Determine the (x, y) coordinate at the center of the cell enclosing the given text.  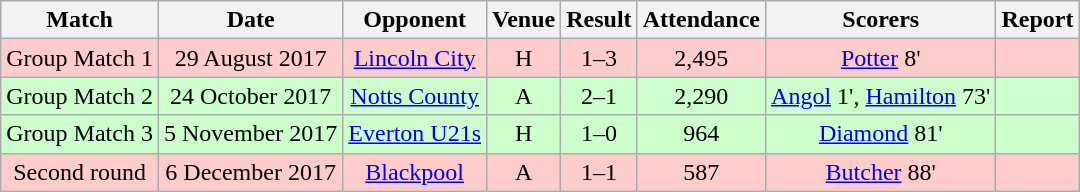
Opponent (415, 20)
1–3 (599, 58)
Group Match 1 (80, 58)
Report (1038, 20)
2,495 (701, 58)
Butcher 88' (881, 172)
587 (701, 172)
Angol 1', Hamilton 73' (881, 96)
Date (250, 20)
Diamond 81' (881, 134)
24 October 2017 (250, 96)
Second round (80, 172)
29 August 2017 (250, 58)
1–1 (599, 172)
5 November 2017 (250, 134)
Potter 8' (881, 58)
Venue (524, 20)
Lincoln City (415, 58)
2,290 (701, 96)
Result (599, 20)
Blackpool (415, 172)
2–1 (599, 96)
Notts County (415, 96)
Group Match 2 (80, 96)
Attendance (701, 20)
Match (80, 20)
Group Match 3 (80, 134)
Everton U21s (415, 134)
964 (701, 134)
1–0 (599, 134)
6 December 2017 (250, 172)
Scorers (881, 20)
